Return the (X, Y) coordinate for the center point of the cell that contains the specified text.  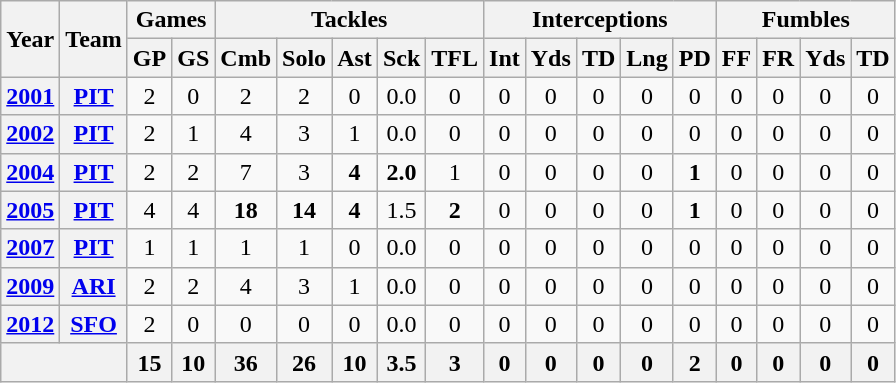
1.5 (401, 210)
TFL (455, 58)
3.5 (401, 362)
Year (30, 39)
Tackles (350, 20)
2001 (30, 96)
PD (694, 58)
ARI (94, 286)
2002 (30, 134)
7 (246, 172)
SFO (94, 324)
Interceptions (600, 20)
Ast (355, 58)
FF (736, 58)
2009 (30, 286)
2007 (30, 248)
26 (304, 362)
GS (194, 58)
Team (94, 39)
Solo (304, 58)
Games (170, 20)
Int (505, 58)
Lng (647, 58)
14 (304, 210)
GP (149, 58)
15 (149, 362)
FR (778, 58)
2.0 (401, 172)
2005 (30, 210)
Cmb (246, 58)
18 (246, 210)
Sck (401, 58)
Fumbles (806, 20)
2012 (30, 324)
2004 (30, 172)
36 (246, 362)
